From the cell containing the given text, extract its center point as (X, Y) coordinate. 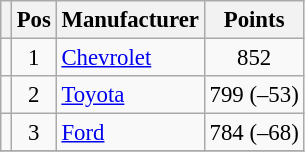
784 (–68) (254, 133)
1 (34, 58)
Manufacturer (130, 20)
852 (254, 58)
2 (34, 95)
Pos (34, 20)
Chevrolet (130, 58)
3 (34, 133)
Points (254, 20)
Ford (130, 133)
799 (–53) (254, 95)
Toyota (130, 95)
